Return [X, Y] of the center of cell containing provided text 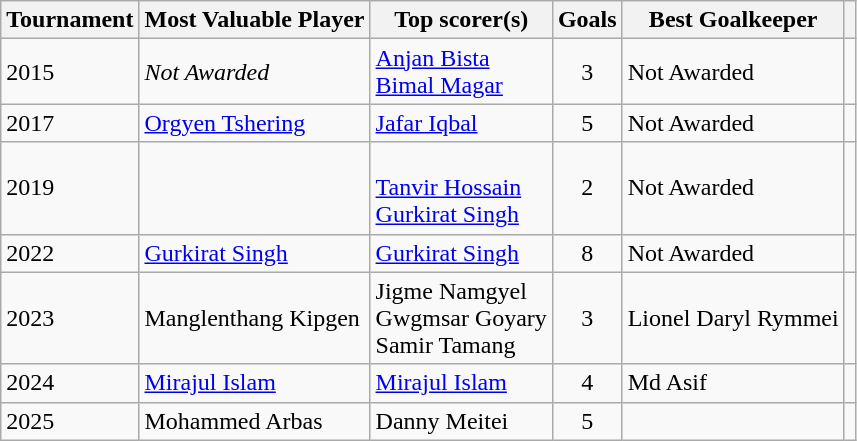
4 [587, 383]
Mohammed Arbas [254, 421]
2025 [70, 421]
Goals [587, 20]
Md Asif [733, 383]
Jafar Iqbal [461, 123]
Anjan Bista Bimal Magar [461, 72]
Most Valuable Player [254, 20]
Tanvir Hossain Gurkirat Singh [461, 188]
2017 [70, 123]
2019 [70, 188]
Lionel Daryl Rymmei [733, 318]
2024 [70, 383]
2023 [70, 318]
Danny Meitei [461, 421]
Tournament [70, 20]
2 [587, 188]
Top scorer(s) [461, 20]
Best Goalkeeper [733, 20]
Jigme Namgyel Gwgmsar Goyary Samir Tamang [461, 318]
Orgyen Tshering [254, 123]
2015 [70, 72]
2022 [70, 253]
8 [587, 253]
Manglenthang Kipgen [254, 318]
